Output the (x, y) coordinate of the center of the cell containing the given text.  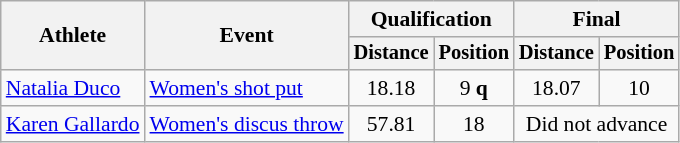
Final (596, 19)
57.81 (392, 124)
Natalia Duco (73, 88)
Women's shot put (247, 88)
Women's discus throw (247, 124)
Athlete (73, 36)
18.18 (392, 88)
Karen Gallardo (73, 124)
Did not advance (596, 124)
18.07 (556, 88)
10 (639, 88)
18 (474, 124)
Event (247, 36)
9 q (474, 88)
Qualification (432, 19)
